Search for the cell housing the specified text and yield its (X, Y) center coordinate. 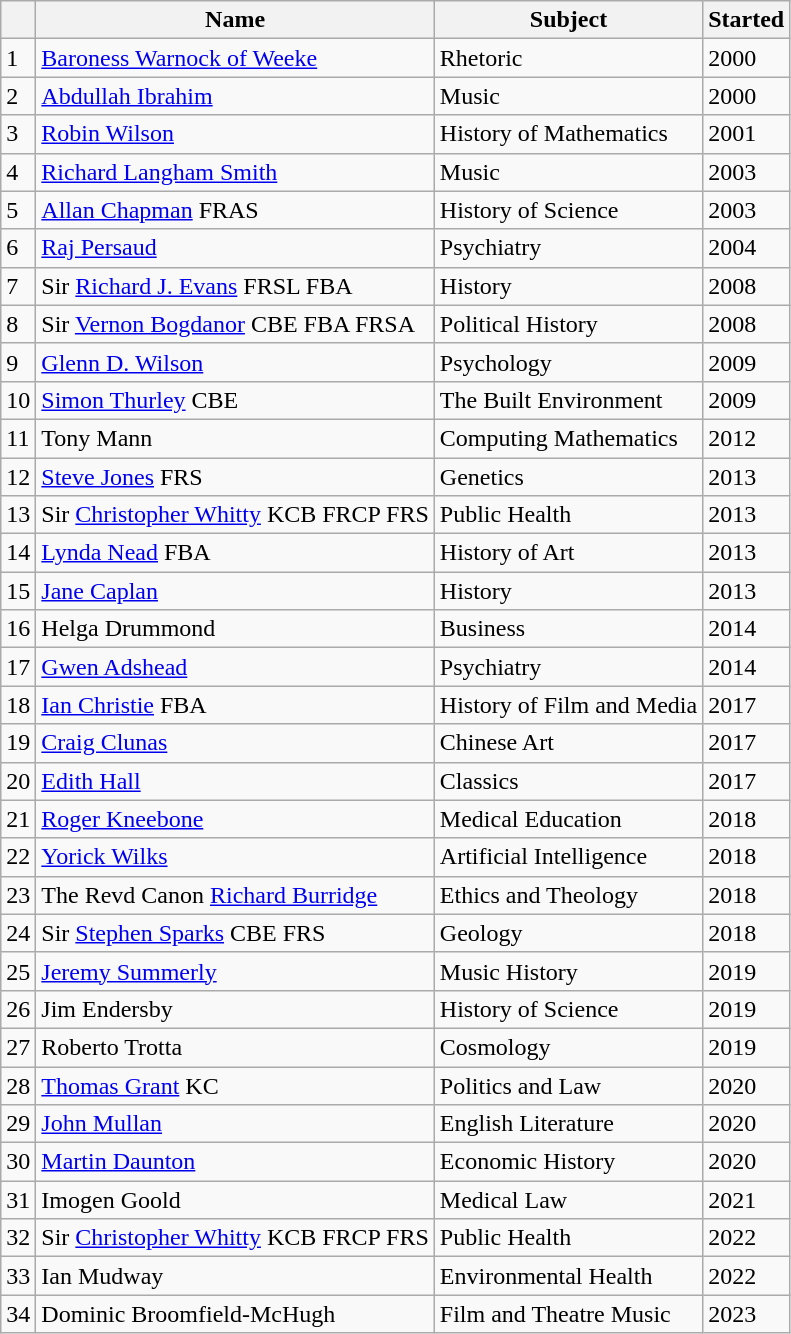
13 (18, 515)
2023 (746, 1314)
Jane Caplan (236, 591)
34 (18, 1314)
8 (18, 324)
2 (18, 96)
2001 (746, 134)
Gwen Adshead (236, 667)
2012 (746, 438)
25 (18, 971)
Richard Langham Smith (236, 172)
19 (18, 743)
32 (18, 1238)
English Literature (568, 1124)
Economic History (568, 1162)
Medical Law (568, 1200)
Thomas Grant KC (236, 1085)
33 (18, 1276)
31 (18, 1200)
Yorick Wilks (236, 857)
Jim Endersby (236, 1009)
Music History (568, 971)
21 (18, 819)
Ethics and Theology (568, 895)
The Revd Canon Richard Burridge (236, 895)
Name (236, 20)
12 (18, 477)
Simon Thurley CBE (236, 400)
Sir Stephen Sparks CBE FRS (236, 933)
Edith Hall (236, 781)
Environmental Health (568, 1276)
9 (18, 362)
Started (746, 20)
Genetics (568, 477)
Raj Persaud (236, 248)
John Mullan (236, 1124)
Roberto Trotta (236, 1047)
Roger Kneebone (236, 819)
18 (18, 705)
Politics and Law (568, 1085)
Psychology (568, 362)
History of Mathematics (568, 134)
History of Film and Media (568, 705)
Chinese Art (568, 743)
Rhetoric (568, 58)
Ian Christie FBA (236, 705)
Jeremy Summerly (236, 971)
29 (18, 1124)
Computing Mathematics (568, 438)
Baroness Warnock of Weeke (236, 58)
14 (18, 553)
27 (18, 1047)
Subject (568, 20)
15 (18, 591)
History of Art (568, 553)
Abdullah Ibrahim (236, 96)
Imogen Goold (236, 1200)
24 (18, 933)
23 (18, 895)
Sir Vernon Bogdanor CBE FBA FRSA (236, 324)
Steve Jones FRS (236, 477)
Glenn D. Wilson (236, 362)
Craig Clunas (236, 743)
Film and Theatre Music (568, 1314)
Dominic Broomfield-McHugh (236, 1314)
11 (18, 438)
Ian Mudway (236, 1276)
2021 (746, 1200)
Tony Mann (236, 438)
Lynda Nead FBA (236, 553)
20 (18, 781)
Business (568, 629)
Robin Wilson (236, 134)
17 (18, 667)
6 (18, 248)
16 (18, 629)
Political History (568, 324)
30 (18, 1162)
22 (18, 857)
Helga Drummond (236, 629)
3 (18, 134)
Sir Richard J. Evans FRSL FBA (236, 286)
7 (18, 286)
Geology (568, 933)
5 (18, 210)
Cosmology (568, 1047)
1 (18, 58)
Allan Chapman FRAS (236, 210)
2004 (746, 248)
The Built Environment (568, 400)
4 (18, 172)
28 (18, 1085)
10 (18, 400)
Artificial Intelligence (568, 857)
Martin Daunton (236, 1162)
Medical Education (568, 819)
26 (18, 1009)
Classics (568, 781)
